From the cell containing the given text, extract its center point as [X, Y] coordinate. 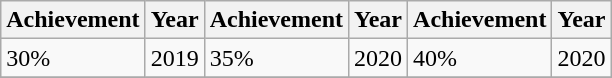
30% [73, 58]
40% [480, 58]
2019 [174, 58]
35% [276, 58]
